Return [X, Y] of the center of cell containing provided text 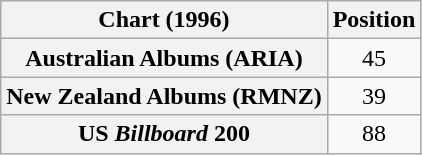
39 [374, 96]
New Zealand Albums (RMNZ) [164, 96]
Australian Albums (ARIA) [164, 58]
Position [374, 20]
88 [374, 134]
45 [374, 58]
US Billboard 200 [164, 134]
Chart (1996) [164, 20]
